Capture the cell that displays the provided text and extract its (x, y) central coordinate. 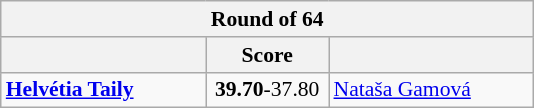
Nataša Gamová (430, 90)
Score (268, 55)
39.70-37.80 (268, 90)
Round of 64 (268, 19)
Helvétia Taily (104, 90)
